Locate the cell with the specified text and output its [x, y] center coordinate. 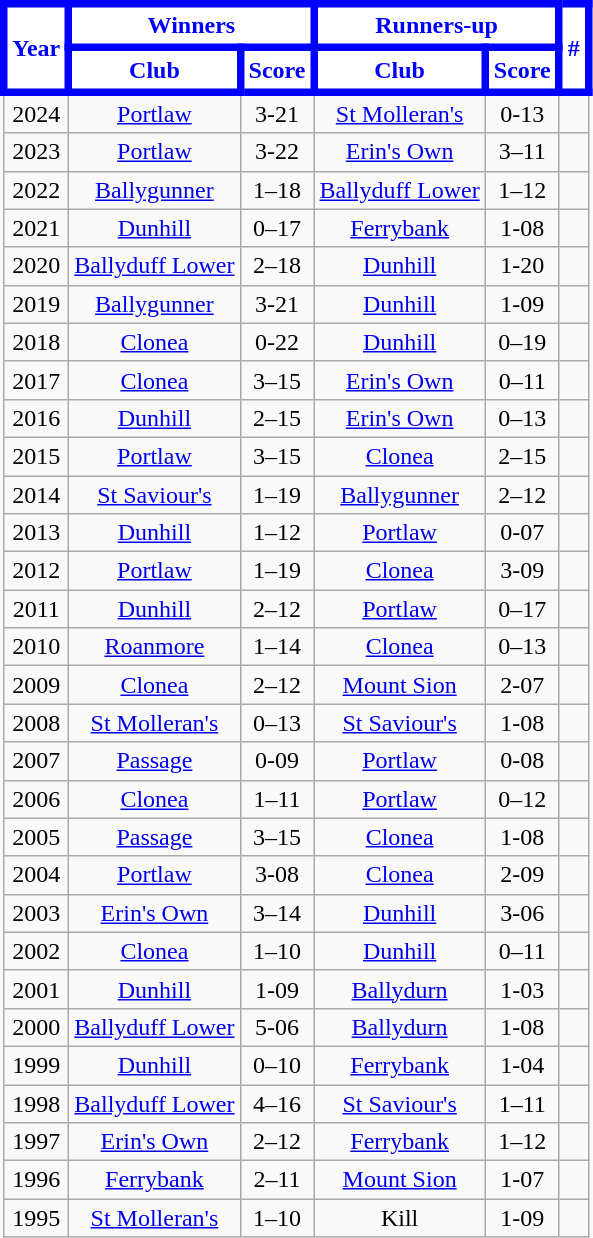
2012 [36, 571]
3–11 [522, 152]
1997 [36, 1142]
3-08 [277, 875]
1-07 [522, 1180]
2016 [36, 418]
2005 [36, 837]
2022 [36, 190]
0-13 [522, 112]
0–10 [277, 1065]
2006 [36, 799]
2007 [36, 761]
1-03 [522, 989]
0-08 [522, 761]
2023 [36, 152]
2009 [36, 685]
2021 [36, 228]
2–18 [277, 266]
2017 [36, 380]
2002 [36, 951]
2024 [36, 112]
2008 [36, 723]
2-09 [522, 875]
1-04 [522, 1065]
0-09 [277, 761]
0-07 [522, 533]
2001 [36, 989]
2015 [36, 456]
2-07 [522, 685]
Year [36, 48]
2010 [36, 647]
3-06 [522, 913]
1995 [36, 1218]
2018 [36, 342]
2000 [36, 1027]
1996 [36, 1180]
2014 [36, 495]
Winners [192, 26]
2–11 [277, 1180]
5-06 [277, 1027]
2004 [36, 875]
1999 [36, 1065]
3–14 [277, 913]
0–12 [522, 799]
Kill [400, 1218]
1–14 [277, 647]
# [574, 48]
2003 [36, 913]
2020 [36, 266]
2011 [36, 609]
1-20 [522, 266]
1–18 [277, 190]
2019 [36, 304]
2013 [36, 533]
3-09 [522, 571]
Runners-up [436, 26]
4–16 [277, 1103]
0–19 [522, 342]
1998 [36, 1103]
3-22 [277, 152]
0-22 [277, 342]
Roanmore [154, 647]
